Output the (x, y) coordinate of the center of the cell containing the given text.  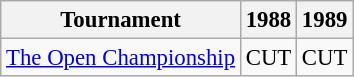
Tournament (121, 20)
1988 (268, 20)
The Open Championship (121, 58)
1989 (325, 20)
